Output the (x, y) coordinate of the center of the cell containing the given text.  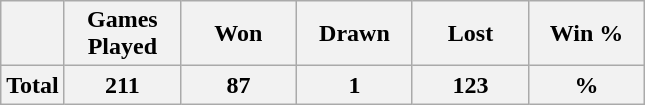
123 (470, 85)
1 (354, 85)
Games Played (122, 34)
% (587, 85)
Lost (470, 34)
Drawn (354, 34)
Win % (587, 34)
Total (33, 85)
Won (238, 34)
87 (238, 85)
211 (122, 85)
